Find where the given text appears and provide that cell's center as (X, Y) coordinate. 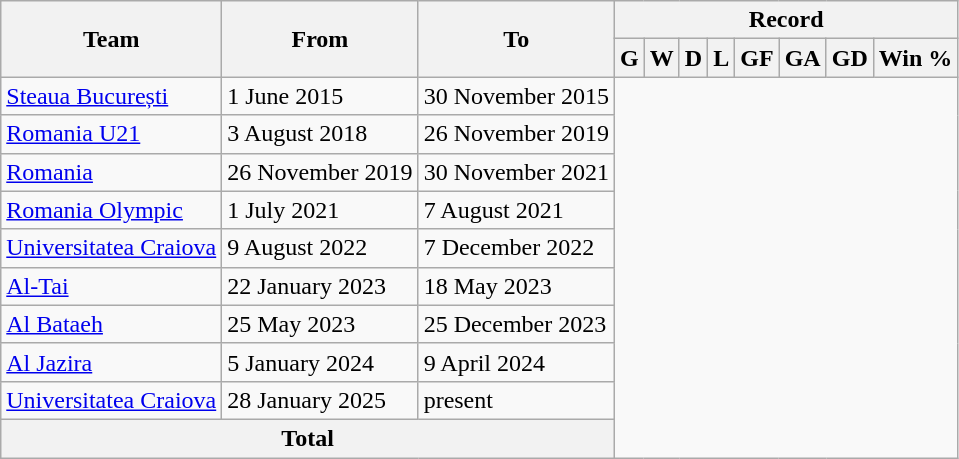
Romania Olympic (112, 210)
Al Jazira (112, 362)
1 July 2021 (320, 210)
present (516, 400)
From (320, 39)
Win % (916, 58)
25 May 2023 (320, 324)
Romania U21 (112, 134)
W (662, 58)
25 December 2023 (516, 324)
Record (786, 20)
1 June 2015 (320, 96)
G (629, 58)
Steaua București (112, 96)
7 August 2021 (516, 210)
9 August 2022 (320, 248)
L (722, 58)
Total (308, 438)
GA (802, 58)
30 November 2021 (516, 172)
30 November 2015 (516, 96)
28 January 2025 (320, 400)
9 April 2024 (516, 362)
D (693, 58)
3 August 2018 (320, 134)
Al Bataeh (112, 324)
Romania (112, 172)
GF (757, 58)
18 May 2023 (516, 286)
7 December 2022 (516, 248)
Team (112, 39)
5 January 2024 (320, 362)
To (516, 39)
22 January 2023 (320, 286)
Al-Tai (112, 286)
GD (850, 58)
